Scan for the cell matching the given text and deliver its [X, Y] coordinate at center. 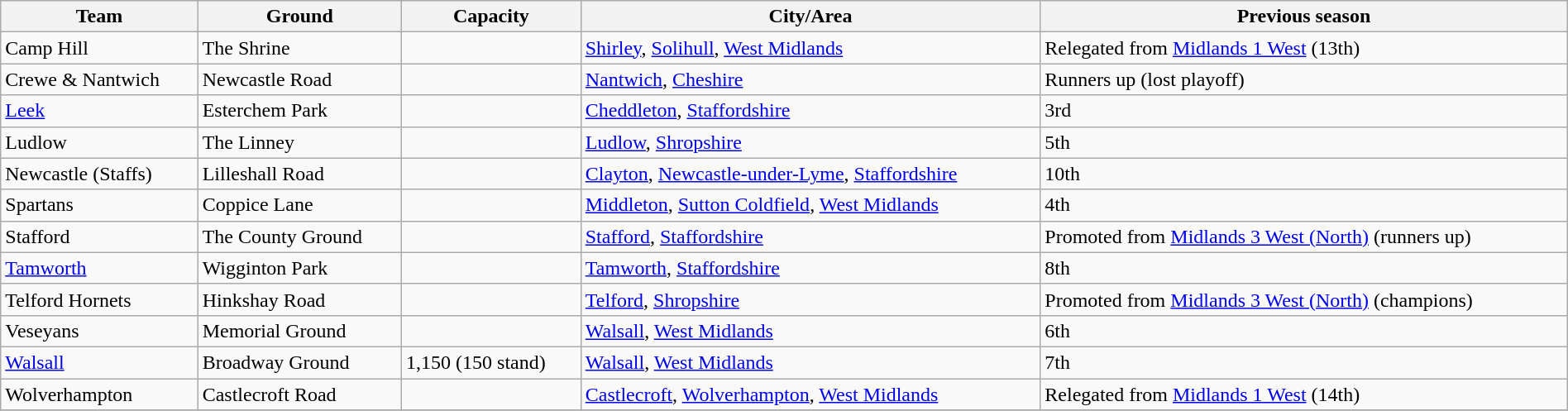
8th [1303, 268]
Relegated from Midlands 1 West (13th) [1303, 48]
Crewe & Nantwich [99, 79]
Veseyans [99, 331]
Castlecroft, Wolverhampton, West Midlands [810, 394]
Ludlow, Shropshire [810, 142]
Esterchem Park [299, 111]
Telford Hornets [99, 299]
Newcastle (Staffs) [99, 174]
Middleton, Sutton Coldfield, West Midlands [810, 205]
Ludlow [99, 142]
The Linney [299, 142]
City/Area [810, 17]
Camp Hill [99, 48]
The Shrine [299, 48]
Spartans [99, 205]
6th [1303, 331]
Telford, Shropshire [810, 299]
5th [1303, 142]
Shirley, Solihull, West Midlands [810, 48]
Cheddleton, Staffordshire [810, 111]
Wolverhampton [99, 394]
Promoted from Midlands 3 West (North) (runners up) [1303, 237]
Hinkshay Road [299, 299]
Stafford, Staffordshire [810, 237]
Relegated from Midlands 1 West (14th) [1303, 394]
1,150 (150 stand) [491, 362]
Wigginton Park [299, 268]
4th [1303, 205]
Leek [99, 111]
Newcastle Road [299, 79]
Previous season [1303, 17]
7th [1303, 362]
Runners up (lost playoff) [1303, 79]
Tamworth, Staffordshire [810, 268]
10th [1303, 174]
Coppice Lane [299, 205]
Walsall [99, 362]
Stafford [99, 237]
Tamworth [99, 268]
Memorial Ground [299, 331]
Promoted from Midlands 3 West (North) (champions) [1303, 299]
Ground [299, 17]
Clayton, Newcastle-under-Lyme, Staffordshire [810, 174]
The County Ground [299, 237]
Lilleshall Road [299, 174]
Capacity [491, 17]
Castlecroft Road [299, 394]
Team [99, 17]
3rd [1303, 111]
Nantwich, Cheshire [810, 79]
Broadway Ground [299, 362]
